Provide the (X, Y) coordinate of the cell's center where the given text is located.  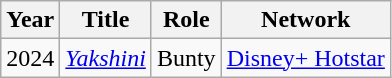
Title (106, 20)
Disney+ Hotstar (306, 58)
2024 (30, 58)
Yakshini (106, 58)
Bunty (186, 58)
Role (186, 20)
Year (30, 20)
Network (306, 20)
